Detect which cell encompasses the target text, then output its [x, y] center coordinate. 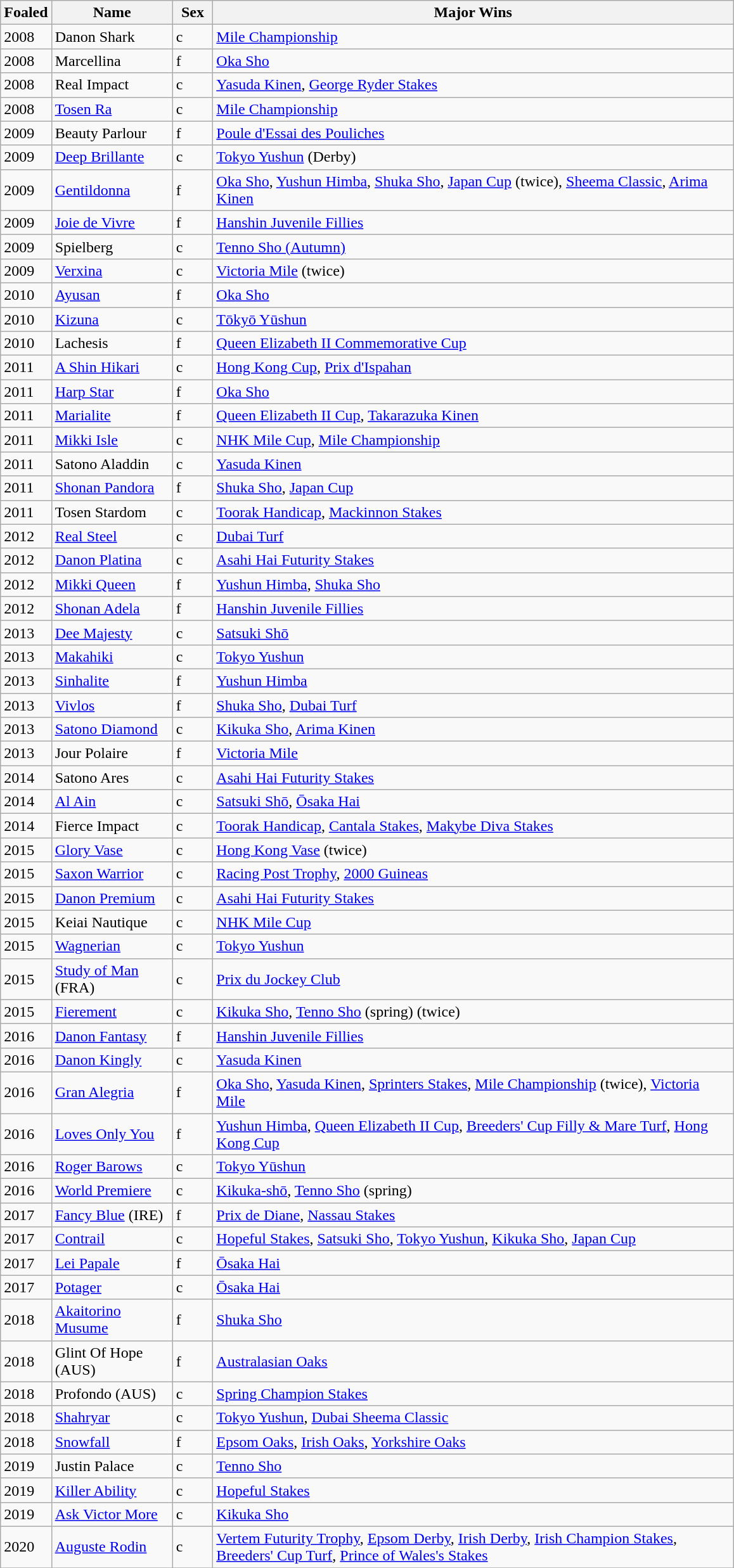
Tokyo Yūshun [473, 1167]
Yushun Himba, Shuka Sho [473, 584]
Killer Ability [112, 1490]
Real Impact [112, 85]
Yushun Himba, Queen Elizabeth II Cup, Breeders' Cup Filly & Mare Turf, Hong Kong Cup [473, 1133]
Makahiki [112, 657]
A Shin Hikari [112, 368]
Roger Barows [112, 1167]
Hong Kong Vase (twice) [473, 850]
Verxina [112, 271]
Racing Post Trophy, 2000 Guineas [473, 874]
Beauty Parlour [112, 133]
2020 [26, 1546]
Name [112, 13]
Kikuka Sho [473, 1514]
Kikuka-shō, Tenno Sho (spring) [473, 1191]
Akaitorino Musume [112, 1320]
Oka Sho, Yushun Himba, Shuka Sho, Japan Cup (twice), Sheema Classic, Arima Kinen [473, 190]
Gran Alegria [112, 1093]
Victoria Mile [473, 754]
Profondo (AUS) [112, 1394]
Harp Star [112, 392]
Satsuki Shō, Ōsaka Hai [473, 802]
Deep Brillante [112, 157]
Marialite [112, 416]
NHK Mile Cup, Mile Championship [473, 440]
Kikuka Sho, Arima Kinen [473, 729]
Gentildonna [112, 190]
Study of Man (FRA) [112, 979]
Dubai Turf [473, 536]
Toorak Handicap, Cantala Stakes, Makybe Diva Stakes [473, 826]
Fierce Impact [112, 826]
Ask Victor More [112, 1514]
Shuka Sho, Japan Cup [473, 488]
Kikuka Sho, Tenno Sho (spring) (twice) [473, 1012]
Dee Majesty [112, 633]
Yasuda Kinen, George Ryder Stakes [473, 85]
Oka Sho, Yasuda Kinen, Sprinters Stakes, Mile Championship (twice), Victoria Mile [473, 1093]
Satsuki Shō [473, 633]
Poule d'Essai des Pouliches [473, 133]
Wagnerian [112, 946]
Joie de Vivre [112, 222]
Tenno Sho (Autumn) [473, 247]
Lei Papale [112, 1263]
Mikki Queen [112, 584]
Tokyo Yushun, Dubai Sheema Classic [473, 1418]
Real Steel [112, 536]
Prix de Diane, Nassau Stakes [473, 1215]
Justin Palace [112, 1466]
Tosen Stardom [112, 512]
Danon Kingly [112, 1060]
Glory Vase [112, 850]
Epsom Oaks, Irish Oaks, Yorkshire Oaks [473, 1442]
Danon Premium [112, 898]
Al Ain [112, 802]
Kizuna [112, 319]
Danon Fantasy [112, 1036]
Vertem Futurity Trophy, Epsom Derby, Irish Derby, Irish Champion Stakes, Breeders' Cup Turf, Prince of Wales's Stakes [473, 1546]
NHK Mile Cup [473, 922]
Shuka Sho [473, 1320]
Contrail [112, 1239]
Keiai Nautique [112, 922]
Sinhalite [112, 681]
Shonan Adela [112, 608]
Satono Aladdin [112, 464]
Potager [112, 1287]
Fierement [112, 1012]
Foaled [26, 13]
Hopeful Stakes, Satsuki Sho, Tokyo Yushun, Kikuka Sho, Japan Cup [473, 1239]
Tosen Ra [112, 109]
Queen Elizabeth II Cup, Takarazuka Kinen [473, 416]
Danon Shark [112, 37]
Hopeful Stakes [473, 1490]
Saxon Warrior [112, 874]
Ayusan [112, 295]
Satono Diamond [112, 729]
Tōkyō Yūshun [473, 319]
Fancy Blue (IRE) [112, 1215]
Spring Champion Stakes [473, 1394]
Shonan Pandora [112, 488]
Snowfall [112, 1442]
Shuka Sho, Dubai Turf [473, 705]
Glint Of Hope (AUS) [112, 1361]
Loves Only You [112, 1133]
Auguste Rodin [112, 1546]
Spielberg [112, 247]
Lachesis [112, 344]
Prix du Jockey Club [473, 979]
Victoria Mile (twice) [473, 271]
Satono Ares [112, 778]
Shahryar [112, 1418]
Jour Polaire [112, 754]
Major Wins [473, 13]
Hong Kong Cup, Prix d'Ispahan [473, 368]
Yushun Himba [473, 681]
World Premiere [112, 1191]
Danon Platina [112, 560]
Marcellina [112, 61]
Tokyo Yushun (Derby) [473, 157]
Mikki Isle [112, 440]
Australasian Oaks [473, 1361]
Tenno Sho [473, 1466]
Queen Elizabeth II Commemorative Cup [473, 344]
Sex [193, 13]
Vivlos [112, 705]
Toorak Handicap, Mackinnon Stakes [473, 512]
